Provide the (x, y) coordinate of the cell's center where the given text is located.  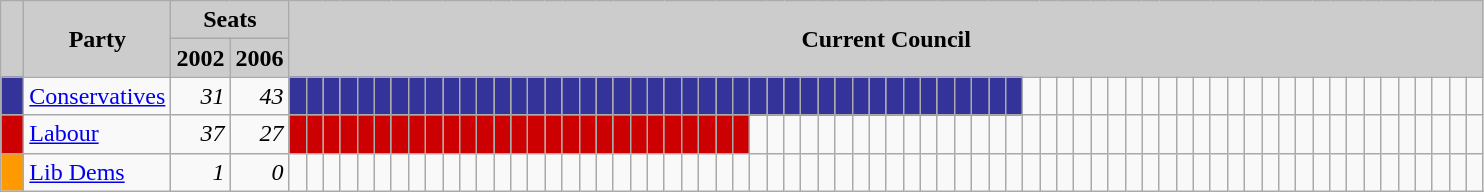
Party (98, 39)
2006 (260, 58)
27 (260, 134)
2002 (200, 58)
Labour (98, 134)
Seats (230, 20)
0 (260, 172)
37 (200, 134)
Lib Dems (98, 172)
43 (260, 96)
31 (200, 96)
Conservatives (98, 96)
1 (200, 172)
Current Council (886, 39)
